Detect which cell encompasses the target text, then output its (x, y) center coordinate. 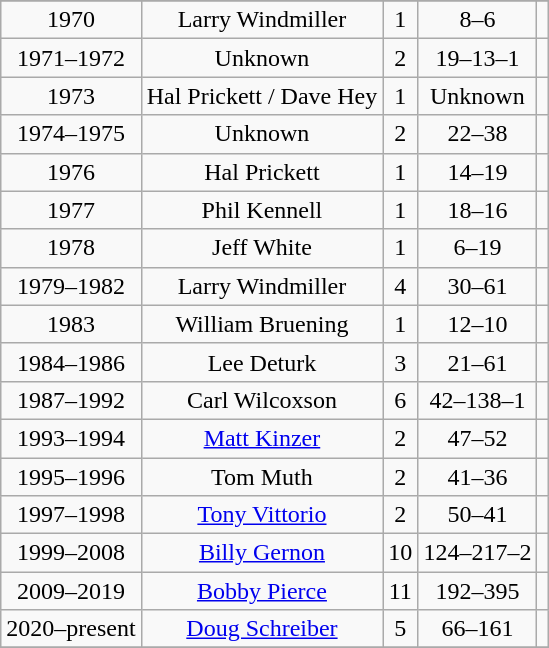
1999–2008 (71, 553)
6–19 (478, 248)
1976 (71, 172)
1993–1994 (71, 438)
47–52 (478, 438)
1995–1996 (71, 477)
192–395 (478, 591)
4 (400, 286)
Tom Muth (262, 477)
Jeff White (262, 248)
42–138–1 (478, 400)
22–38 (478, 134)
Carl Wilcoxson (262, 400)
10 (400, 553)
19–13–1 (478, 58)
21–61 (478, 362)
1987–1992 (71, 400)
11 (400, 591)
1979–1982 (71, 286)
1973 (71, 96)
Billy Gernon (262, 553)
66–161 (478, 629)
50–41 (478, 515)
1974–1975 (71, 134)
William Bruening (262, 324)
14–19 (478, 172)
1970 (71, 20)
124–217–2 (478, 553)
8–6 (478, 20)
6 (400, 400)
1983 (71, 324)
12–10 (478, 324)
Matt Kinzer (262, 438)
Phil Kennell (262, 210)
Bobby Pierce (262, 591)
2009–2019 (71, 591)
1997–1998 (71, 515)
1978 (71, 248)
Hal Prickett / Dave Hey (262, 96)
Doug Schreiber (262, 629)
Lee Deturk (262, 362)
2020–present (71, 629)
1971–1972 (71, 58)
1984–1986 (71, 362)
5 (400, 629)
Tony Vittorio (262, 515)
18–16 (478, 210)
41–36 (478, 477)
30–61 (478, 286)
3 (400, 362)
1977 (71, 210)
Hal Prickett (262, 172)
